For the text-containing cell, return its midpoint in (x, y) coordinate format. 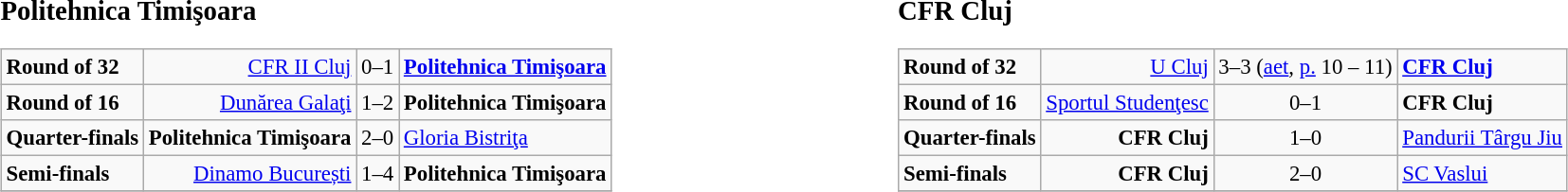
U Cluj (1127, 67)
Dinamo București (249, 174)
Sportul Studenţesc (1127, 103)
SC Vaslui (1483, 174)
3–3 (aet, p. 10 – 11) (1305, 67)
Dunărea Galaţi (249, 103)
1–4 (377, 174)
Pandurii Târgu Jiu (1483, 138)
1–2 (377, 103)
Gloria Bistriţa (505, 138)
CFR II Cluj (249, 67)
1–0 (1305, 138)
